From the cell containing the given text, extract its center point as (X, Y) coordinate. 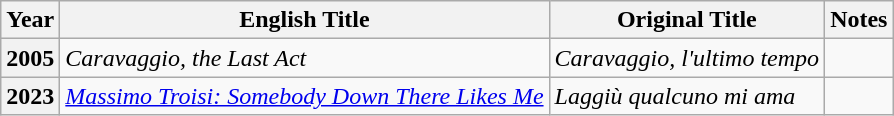
Year (30, 20)
Caravaggio, l'ultimo tempo (687, 58)
English Title (304, 20)
Original Title (687, 20)
2005 (30, 58)
2023 (30, 96)
Caravaggio, the Last Act (304, 58)
Notes (859, 20)
Massimo Troisi: Somebody Down There Likes Me (304, 96)
Laggiù qualcuno mi ama (687, 96)
